Detect which cell encompasses the target text, then output its [x, y] center coordinate. 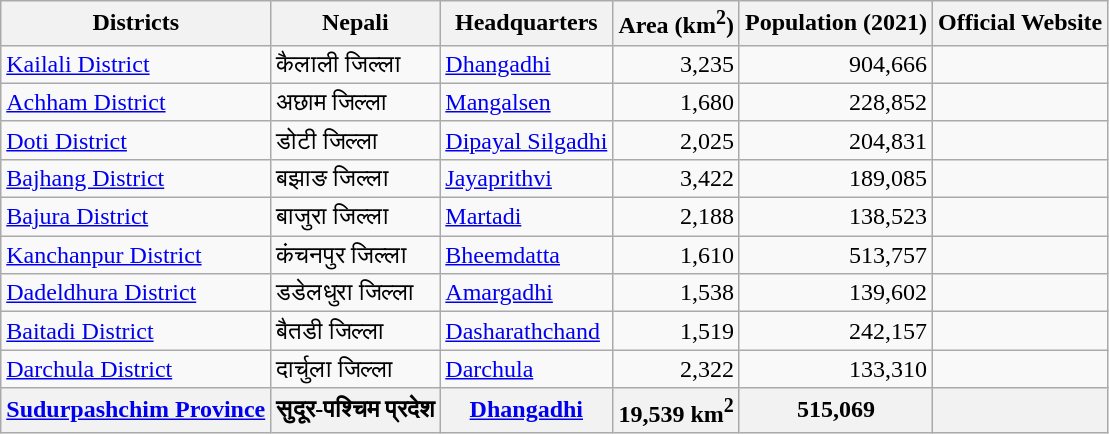
242,157 [836, 331]
Population (2021) [836, 24]
बैतडी जिल्ला [356, 331]
3,422 [676, 178]
Dadeldhura District [136, 293]
515,069 [836, 410]
Baitadi District [136, 331]
Nepali [356, 24]
904,666 [836, 64]
डोटी जिल्ला [356, 140]
Districts [136, 24]
Martadi [526, 217]
सुदूर-पश्चिम प्रदेश [356, 410]
Official Website [1020, 24]
Amargadhi [526, 293]
Mangalsen [526, 102]
Headquarters [526, 24]
Dasharathchand [526, 331]
Doti District [136, 140]
139,602 [836, 293]
अछाम जिल्ला [356, 102]
189,085 [836, 178]
Dipayal Silgadhi [526, 140]
Darchula District [136, 369]
513,757 [836, 255]
कंचनपुर जिल्ला [356, 255]
1,538 [676, 293]
Achham District [136, 102]
2,188 [676, 217]
डडेलधुरा जिल्ला [356, 293]
Sudurpashchim Province [136, 410]
Jayaprithvi [526, 178]
बझाङ जिल्ला [356, 178]
Bajura District [136, 217]
2,322 [676, 369]
1,680 [676, 102]
Bajhang District [136, 178]
228,852 [836, 102]
19,539 km2 [676, 410]
Area (km2) [676, 24]
3,235 [676, 64]
दार्चुला जिल्ला [356, 369]
Darchula [526, 369]
1,610 [676, 255]
Kanchanpur District [136, 255]
Bheemdatta [526, 255]
204,831 [836, 140]
1,519 [676, 331]
2,025 [676, 140]
138,523 [836, 217]
133,310 [836, 369]
बाजुरा जिल्ला [356, 217]
Kailali District [136, 64]
कैलाली जिल्ला [356, 64]
